Pinpoint the cell where the given text exists, returning its [x, y] midpoint coordinate. 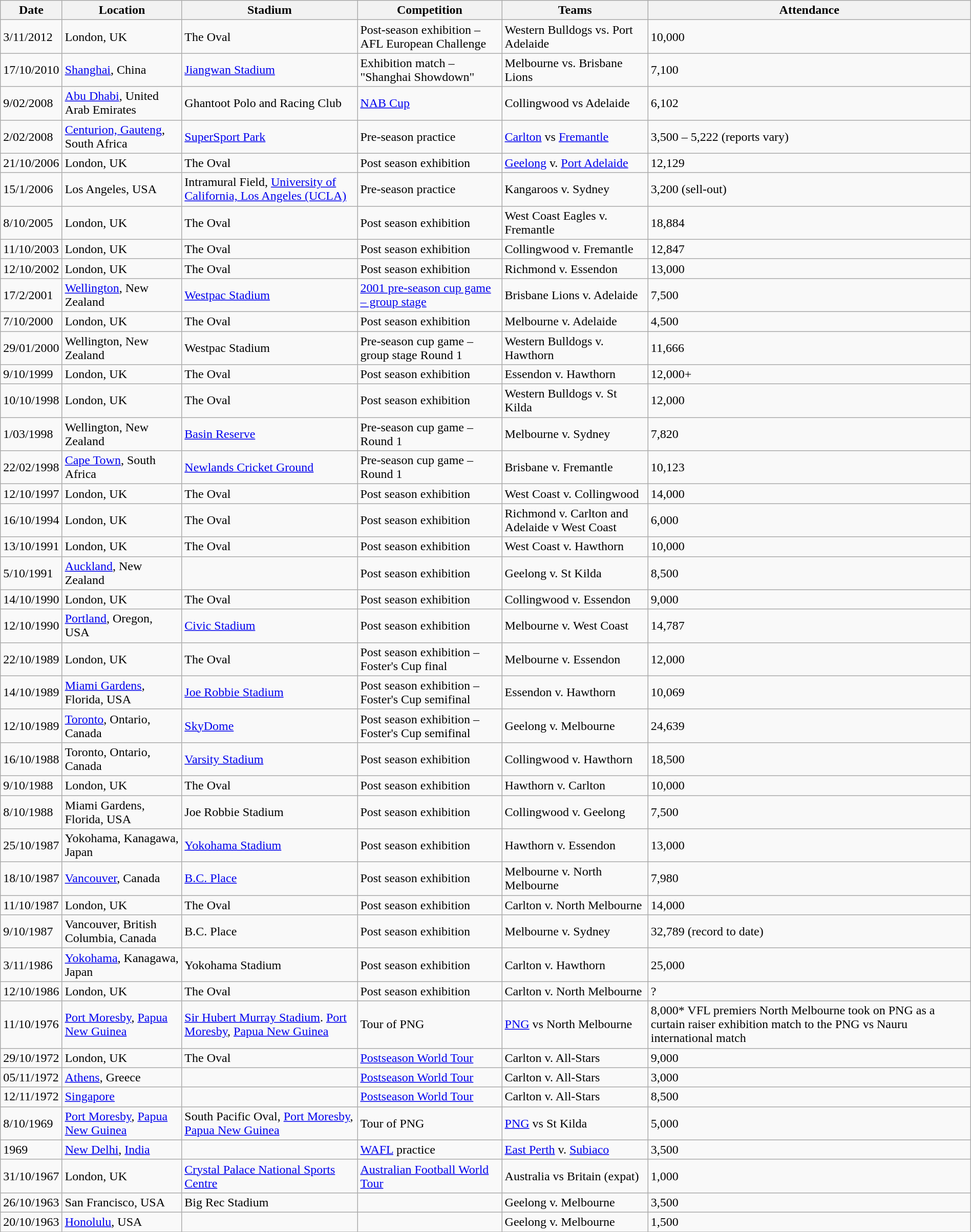
16/10/1994 [31, 520]
12,847 [809, 249]
Honolulu, USA [122, 1222]
WAFL practice [430, 1150]
Brisbane Lions v. Adelaide [575, 295]
18,884 [809, 222]
13/10/1991 [31, 547]
West Coast v. Hawthorn [575, 547]
Brisbane v. Fremantle [575, 467]
21/10/2006 [31, 163]
10,069 [809, 693]
Competition [430, 10]
3,000 [809, 1077]
Vancouver, Canada [122, 879]
7,100 [809, 70]
1/03/1998 [31, 434]
22/02/1998 [31, 467]
Australian Football World Tour [430, 1176]
San Francisco, USA [122, 1202]
Post-season exhibition –AFL European Challenge [430, 37]
Centurion, Gauteng, South Africa [122, 136]
Date [31, 10]
14/10/1989 [31, 693]
West Coast v. Collingwood [575, 494]
Crystal Palace National Sports Centre [269, 1176]
Carlton v. Hawthorn [575, 965]
3/11/2012 [31, 37]
10,123 [809, 467]
4,500 [809, 321]
Attendance [809, 10]
18,500 [809, 759]
10/10/1998 [31, 401]
5/10/1991 [31, 573]
6,000 [809, 520]
Intramural Field, University of California, Los Angeles (UCLA) [269, 190]
11/10/2003 [31, 249]
Pre-season cup game – group stage Round 1 [430, 347]
PNG vs North Melbourne [575, 1025]
7/10/2000 [31, 321]
14/10/1990 [31, 599]
24,639 [809, 725]
Melbourne v. North Melbourne [575, 879]
6,102 [809, 103]
Collingwood vs Adelaide [575, 103]
8/10/2005 [31, 222]
West Coast Eagles v. Fremantle [575, 222]
Geelong v. Port Adelaide [575, 163]
Portland, Oregon, USA [122, 626]
3/11/1986 [31, 965]
Los Angeles, USA [122, 190]
Newlands Cricket Ground [269, 467]
New Delhi, India [122, 1150]
Australia vs Britain (expat) [575, 1176]
8/10/1969 [31, 1123]
Collingwood v. Hawthorn [575, 759]
Exhibition match – "Shanghai Showdown" [430, 70]
Sir Hubert Murray Stadium. Port Moresby, Papua New Guinea [269, 1025]
05/11/1972 [31, 1077]
25/10/1987 [31, 845]
2001 pre-season cup game – group stage [430, 295]
Auckland, New Zealand [122, 573]
7,820 [809, 434]
East Perth v. Subiaco [575, 1150]
Collingwood v. Fremantle [575, 249]
12,000+ [809, 374]
Civic Stadium [269, 626]
12/10/1989 [31, 725]
12/10/1990 [31, 626]
Shanghai, China [122, 70]
9/10/1999 [31, 374]
20/10/1963 [31, 1222]
9/10/1988 [31, 785]
Abu Dhabi, United Arab Emirates [122, 103]
17/2/2001 [31, 295]
3,500 – 5,222 (reports vary) [809, 136]
12/10/1986 [31, 991]
7,980 [809, 879]
22/10/1989 [31, 659]
17/10/2010 [31, 70]
8,000* VFL premiers North Melbourne took on PNG as a curtain raiser exhibition match to the PNG vs Nauru international match [809, 1025]
Hawthorn v. Essendon [575, 845]
1,500 [809, 1222]
Collingwood v. Geelong [575, 811]
8/10/1988 [31, 811]
18/10/1987 [31, 879]
Teams [575, 10]
Richmond v. Carlton and Adelaide v West Coast [575, 520]
25,000 [809, 965]
Carlton vs Fremantle [575, 136]
14,787 [809, 626]
South Pacific Oval, Port Moresby, Papua New Guinea [269, 1123]
Jiangwan Stadium [269, 70]
Hawthorn v. Carlton [575, 785]
Ghantoot Polo and Racing Club [269, 103]
5,000 [809, 1123]
31/10/1967 [31, 1176]
Geelong v. St Kilda [575, 573]
9/10/1987 [31, 931]
Collingwood v. Essendon [575, 599]
12/11/1972 [31, 1097]
11/10/1976 [31, 1025]
2/02/2008 [31, 136]
Melbourne v. West Coast [575, 626]
15/1/2006 [31, 190]
Vancouver, British Columbia, Canada [122, 931]
Athens, Greece [122, 1077]
SuperSport Park [269, 136]
PNG vs St Kilda [575, 1123]
29/10/1972 [31, 1058]
11,666 [809, 347]
SkyDome [269, 725]
29/01/2000 [31, 347]
16/10/1988 [31, 759]
Post season exhibition – Foster's Cup final [430, 659]
Western Bulldogs vs. Port Adelaide [575, 37]
Stadium [269, 10]
9/02/2008 [31, 103]
Melbourne vs. Brisbane Lions [575, 70]
Cape Town, South Africa [122, 467]
Big Rec Stadium [269, 1202]
Melbourne v. Adelaide [575, 321]
Melbourne v. Essendon [575, 659]
3,200 (sell-out) [809, 190]
32,789 (record to date) [809, 931]
NAB Cup [430, 103]
Basin Reserve [269, 434]
Western Bulldogs v. St Kilda [575, 401]
12/10/2002 [31, 268]
Singapore [122, 1097]
Richmond v. Essendon [575, 268]
11/10/1987 [31, 905]
Kangaroos v. Sydney [575, 190]
Western Bulldogs v. Hawthorn [575, 347]
26/10/1963 [31, 1202]
1969 [31, 1150]
? [809, 991]
1,000 [809, 1176]
12,129 [809, 163]
Location [122, 10]
12/10/1997 [31, 494]
Varsity Stadium [269, 759]
